Determine the (X, Y) coordinate at the center of the cell enclosing the given text.  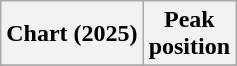
Chart (2025) (72, 34)
Peakposition (189, 34)
